Return the [X, Y] coordinate for the center point of the cell that contains the specified text.  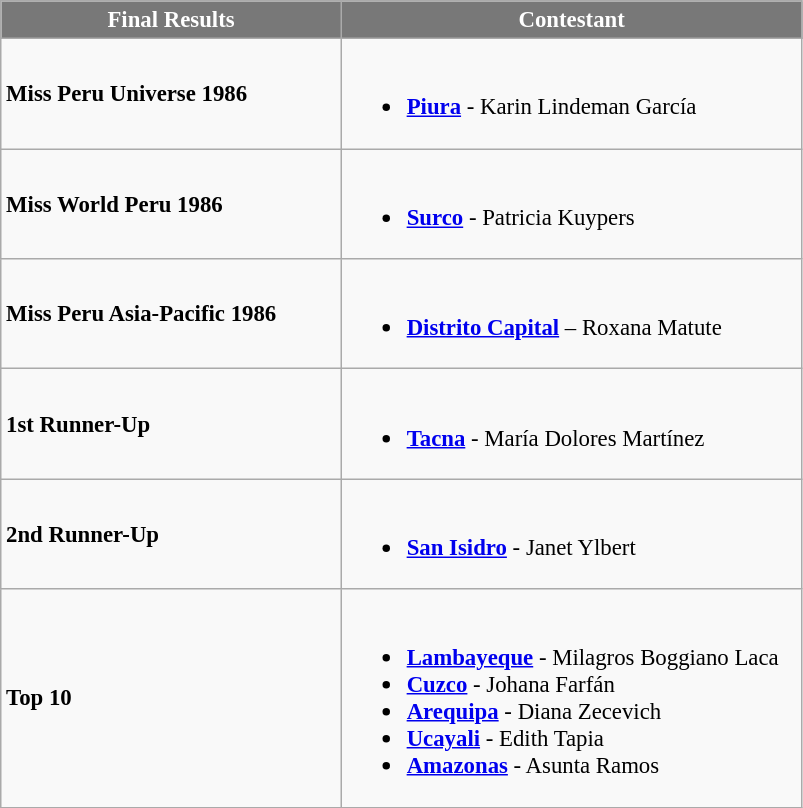
1st Runner-Up [172, 424]
Miss Peru Asia-Pacific 1986 [172, 314]
Miss World Peru 1986 [172, 204]
Top 10 [172, 698]
Distrito Capital – Roxana Matute [572, 314]
Miss Peru Universe 1986 [172, 94]
Surco - Patricia Kuypers [572, 204]
Final Results [172, 20]
Lambayeque - Milagros Boggiano Laca Cuzco - Johana Farfán Arequipa - Diana Zecevich Ucayali - Edith Tapia Amazonas - Asunta Ramos [572, 698]
Piura - Karin Lindeman García [572, 94]
Contestant [572, 20]
2nd Runner-Up [172, 534]
San Isidro - Janet Ylbert [572, 534]
Tacna - María Dolores Martínez [572, 424]
